Provide the (x, y) coordinate of the cell's center where the given text is located.  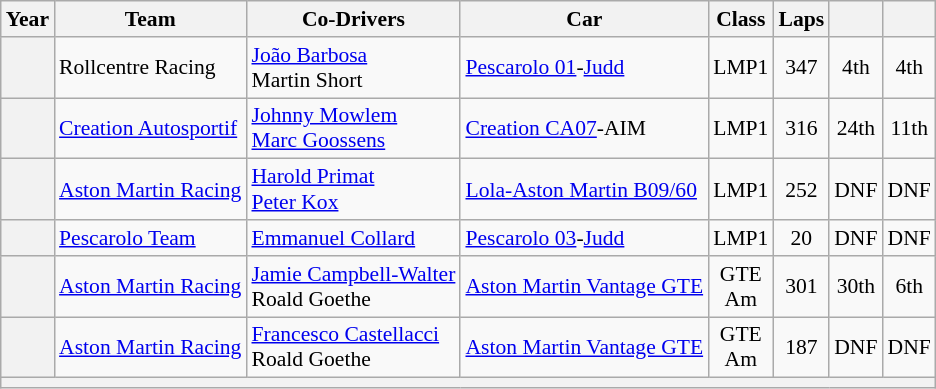
Johnny Mowlem Marc Goossens (353, 128)
11th (910, 128)
Co-Drivers (353, 19)
Rollcentre Racing (150, 68)
252 (801, 190)
Year (28, 19)
30th (856, 286)
316 (801, 128)
Car (584, 19)
Harold Primat Peter Kox (353, 190)
301 (801, 286)
Pescarolo 01-Judd (584, 68)
Creation Autosportif (150, 128)
João Barbosa Martin Short (353, 68)
347 (801, 68)
24th (856, 128)
Pescarolo 03-Judd (584, 238)
187 (801, 348)
Jamie Campbell-Walter Roald Goethe (353, 286)
Team (150, 19)
Emmanuel Collard (353, 238)
Creation CA07-AIM (584, 128)
Lola-Aston Martin B09/60 (584, 190)
Laps (801, 19)
6th (910, 286)
20 (801, 238)
Francesco Castellacci Roald Goethe (353, 348)
Class (740, 19)
Pescarolo Team (150, 238)
